Detect which cell encompasses the target text, then output its (x, y) center coordinate. 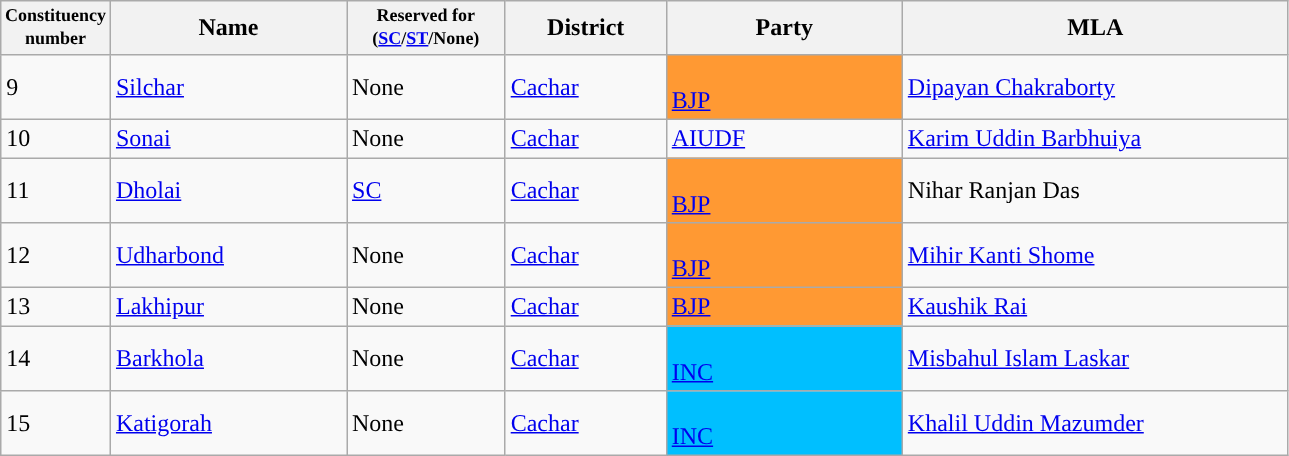
Khalil Uddin Mazumder (1095, 424)
Udharbond (228, 256)
Katigorah (228, 424)
10 (56, 138)
12 (56, 256)
Kaushik Rai (1095, 307)
15 (56, 424)
MLA (1095, 28)
11 (56, 190)
District (586, 28)
SC (426, 190)
13 (56, 307)
AIUDF (784, 138)
Barkhola (228, 358)
Reserved for (SC/ST/None) (426, 28)
Lakhipur (228, 307)
Name (228, 28)
Karim Uddin Barbhuiya (1095, 138)
Silchar (228, 86)
Sonai (228, 138)
Misbahul Islam Laskar (1095, 358)
Nihar Ranjan Das (1095, 190)
Party (784, 28)
Dipayan Chakraborty (1095, 86)
14 (56, 358)
Mihir Kanti Shome (1095, 256)
Dholai (228, 190)
9 (56, 86)
Constituency number (56, 28)
